From the cell containing the given text, extract its center point as (x, y) coordinate. 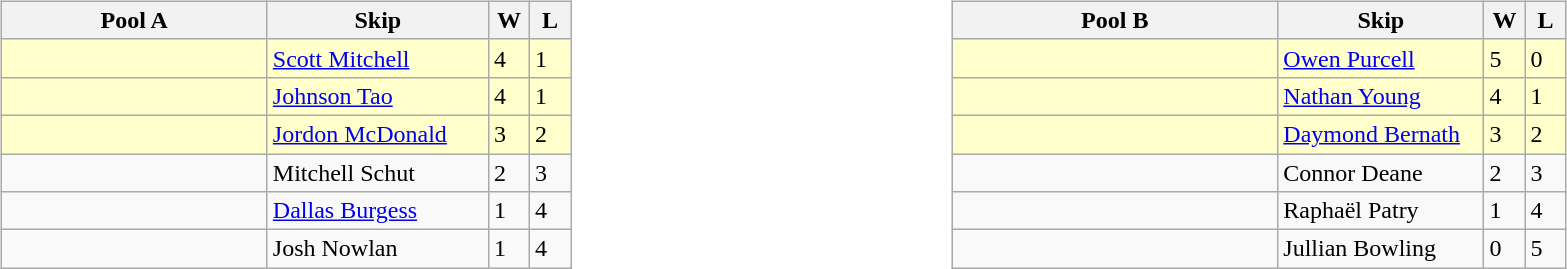
Scott Mitchell (378, 58)
Nathan Young (1381, 96)
Jordon McDonald (378, 134)
Mitchell Schut (378, 173)
Connor Deane (1381, 173)
Pool A (134, 20)
Raphaël Patry (1381, 211)
Owen Purcell (1381, 58)
Dallas Burgess (378, 211)
Daymond Bernath (1381, 134)
Jullian Bowling (1381, 249)
Josh Nowlan (378, 249)
Pool B (1115, 20)
Johnson Tao (378, 96)
